Return [X, Y] of the center of cell containing provided text 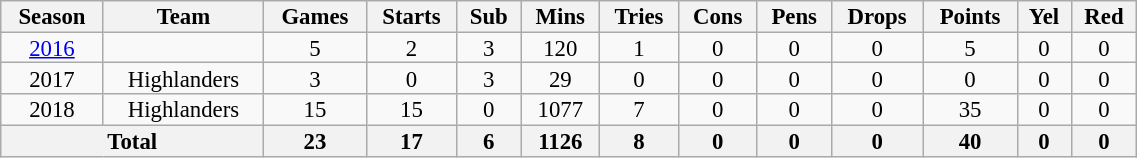
35 [970, 110]
Points [970, 16]
Tries [639, 16]
Total [132, 140]
23 [315, 140]
Yel [1044, 16]
Pens [794, 16]
Mins [560, 16]
7 [639, 110]
2 [412, 48]
1126 [560, 140]
2017 [52, 78]
120 [560, 48]
6 [489, 140]
2018 [52, 110]
1 [639, 48]
Starts [412, 16]
40 [970, 140]
8 [639, 140]
Sub [489, 16]
Games [315, 16]
Team [184, 16]
Red [1104, 16]
2016 [52, 48]
29 [560, 78]
1077 [560, 110]
17 [412, 140]
Drops [877, 16]
Cons [718, 16]
Season [52, 16]
